Search for the cell housing the specified text and yield its [X, Y] center coordinate. 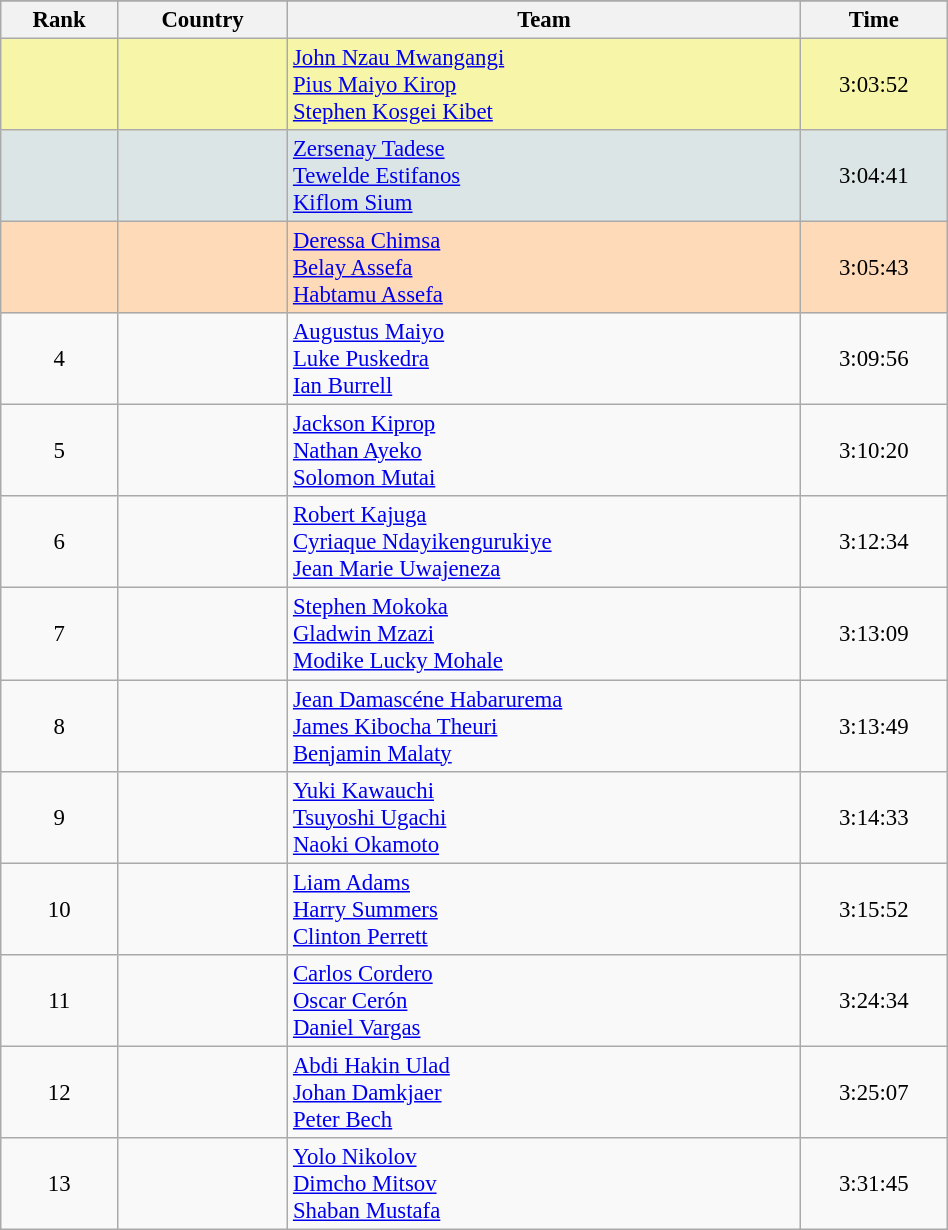
Jackson KipropNathan AyekoSolomon Mutai [544, 451]
3:14:33 [874, 817]
3:12:34 [874, 542]
Time [874, 20]
3:13:49 [874, 726]
11 [60, 1000]
3:09:56 [874, 359]
4 [60, 359]
3:13:09 [874, 634]
3:15:52 [874, 909]
3:25:07 [874, 1092]
John Nzau MwangangiPius Maiyo KiropStephen Kosgei Kibet [544, 85]
9 [60, 817]
Zersenay TadeseTewelde EstifanosKiflom Sium [544, 176]
Robert KajugaCyriaque NdayikengurukiyeJean Marie Uwajeneza [544, 542]
Yuki KawauchiTsuyoshi UgachiNaoki Okamoto [544, 817]
13 [60, 1184]
Abdi Hakin UladJohan DamkjaerPeter Bech [544, 1092]
Yolo NikolovDimcho MitsovShaban Mustafa [544, 1184]
10 [60, 909]
3:10:20 [874, 451]
Carlos CorderoOscar CerónDaniel Vargas [544, 1000]
7 [60, 634]
Deressa ChimsaBelay AssefaHabtamu Assefa [544, 268]
Country [203, 20]
5 [60, 451]
3:04:41 [874, 176]
3:31:45 [874, 1184]
6 [60, 542]
Team [544, 20]
Jean Damascéne HabaruremaJames Kibocha TheuriBenjamin Malaty [544, 726]
3:05:43 [874, 268]
12 [60, 1092]
Augustus MaiyoLuke PuskedraIan Burrell [544, 359]
8 [60, 726]
3:03:52 [874, 85]
Rank [60, 20]
Liam AdamsHarry SummersClinton Perrett [544, 909]
Stephen MokokaGladwin MzaziModike Lucky Mohale [544, 634]
3:24:34 [874, 1000]
